Extract the (x, y) coordinate from the center of the cell holding the provided text.  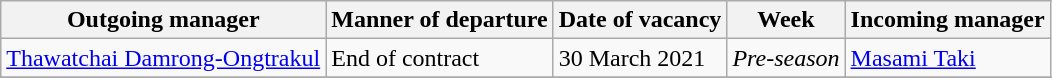
End of contract (440, 58)
Pre-season (786, 58)
30 March 2021 (640, 58)
Outgoing manager (164, 20)
Date of vacancy (640, 20)
Masami Taki (948, 58)
Manner of departure (440, 20)
Incoming manager (948, 20)
Week (786, 20)
Thawatchai Damrong-Ongtrakul (164, 58)
